Capture the cell that displays the provided text and extract its (X, Y) central coordinate. 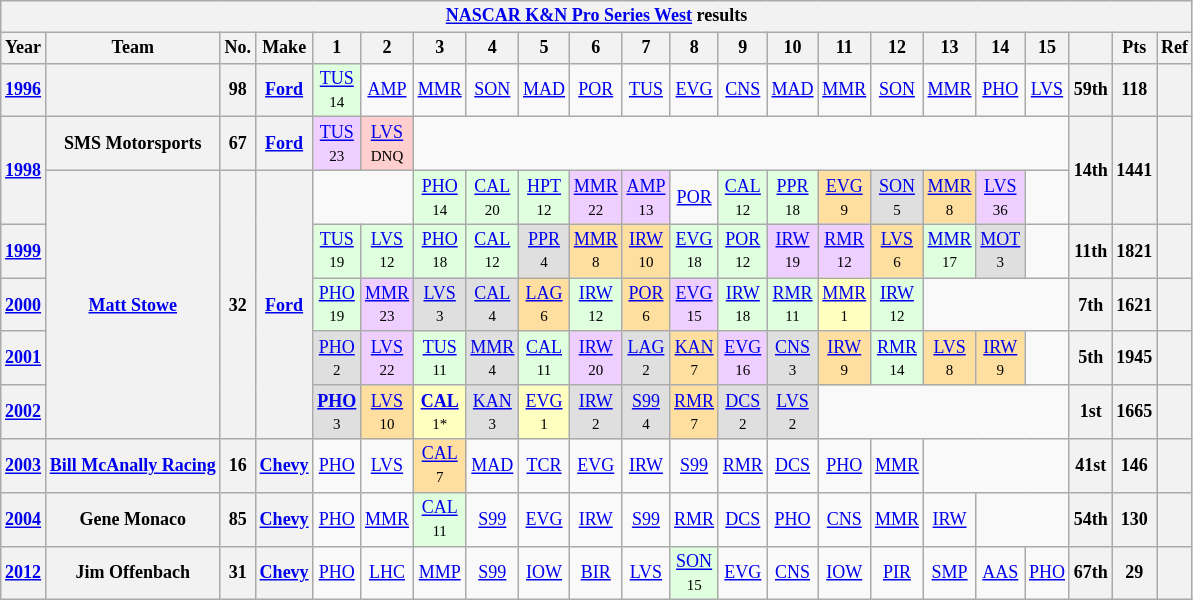
NASCAR K&N Pro Series West results (597, 16)
6 (596, 48)
4 (492, 48)
LAG2 (646, 358)
1441 (1134, 170)
8 (694, 48)
SON5 (898, 197)
85 (238, 519)
MMR23 (388, 305)
IRW2 (596, 412)
PPR18 (792, 197)
TUS14 (337, 90)
PHO19 (337, 305)
LVS2 (792, 412)
2003 (24, 466)
32 (238, 304)
7 (646, 48)
LVS12 (388, 251)
11 (844, 48)
RMR12 (844, 251)
MMR1 (844, 305)
KAN3 (492, 412)
CAL7 (440, 466)
TCR (544, 466)
POR6 (646, 305)
DCS2 (742, 412)
1998 (24, 170)
2000 (24, 305)
LVSDNQ (388, 144)
7th (1090, 305)
3 (440, 48)
13 (950, 48)
HPT12 (544, 197)
2001 (24, 358)
LHC (388, 573)
KAN7 (694, 358)
Pts (1134, 48)
130 (1134, 519)
67 (238, 144)
TUS23 (337, 144)
54th (1090, 519)
2004 (24, 519)
CNS3 (792, 358)
LVS3 (440, 305)
PPR4 (544, 251)
LVS6 (898, 251)
146 (1134, 466)
RMR14 (898, 358)
Jim Offenbach (132, 573)
SMP (950, 573)
1821 (1134, 251)
IRW18 (742, 305)
Ref (1175, 48)
TUS (646, 90)
SON15 (694, 573)
IRW10 (646, 251)
1621 (1134, 305)
PIR (898, 573)
1665 (1134, 412)
AMP13 (646, 197)
16 (238, 466)
98 (238, 90)
LAG6 (544, 305)
10 (792, 48)
1945 (1134, 358)
31 (238, 573)
CAL4 (492, 305)
14 (1000, 48)
AAS (1000, 573)
No. (238, 48)
5th (1090, 358)
TUS11 (440, 358)
Year (24, 48)
Make (284, 48)
CAL20 (492, 197)
BIR (596, 573)
1996 (24, 90)
9 (742, 48)
118 (1134, 90)
1st (1090, 412)
S994 (646, 412)
LVS8 (950, 358)
MOT3 (1000, 251)
IRW19 (792, 251)
LVS36 (1000, 197)
EVG16 (742, 358)
PHO18 (440, 251)
MMR22 (596, 197)
EVG15 (694, 305)
59th (1090, 90)
2002 (24, 412)
5 (544, 48)
67th (1090, 573)
1 (337, 48)
LVS10 (388, 412)
EVG9 (844, 197)
MMP (440, 573)
TUS19 (337, 251)
2 (388, 48)
SMS Motorsports (132, 144)
IRW20 (596, 358)
EVG1 (544, 412)
1999 (24, 251)
MMR4 (492, 358)
MMR17 (950, 251)
12 (898, 48)
LVS22 (388, 358)
2012 (24, 573)
PHO2 (337, 358)
41st (1090, 466)
POR12 (742, 251)
CAL1* (440, 412)
29 (1134, 573)
14th (1090, 170)
Bill McAnally Racing (132, 466)
EVG18 (694, 251)
Gene Monaco (132, 519)
RMR7 (694, 412)
RMR11 (792, 305)
15 (1048, 48)
Matt Stowe (132, 304)
PHO14 (440, 197)
11th (1090, 251)
Team (132, 48)
AMP (388, 90)
PHO3 (337, 412)
